Extract the (X, Y) coordinate from the center of the cell holding the provided text.  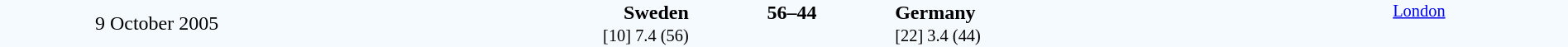
Sweden (501, 12)
Germany (1082, 12)
9 October 2005 (157, 23)
56–44 (791, 12)
[22] 3.4 (44) (1082, 36)
London (1419, 23)
[10] 7.4 (56) (501, 36)
